For the text-containing cell, return its midpoint in (X, Y) coordinate format. 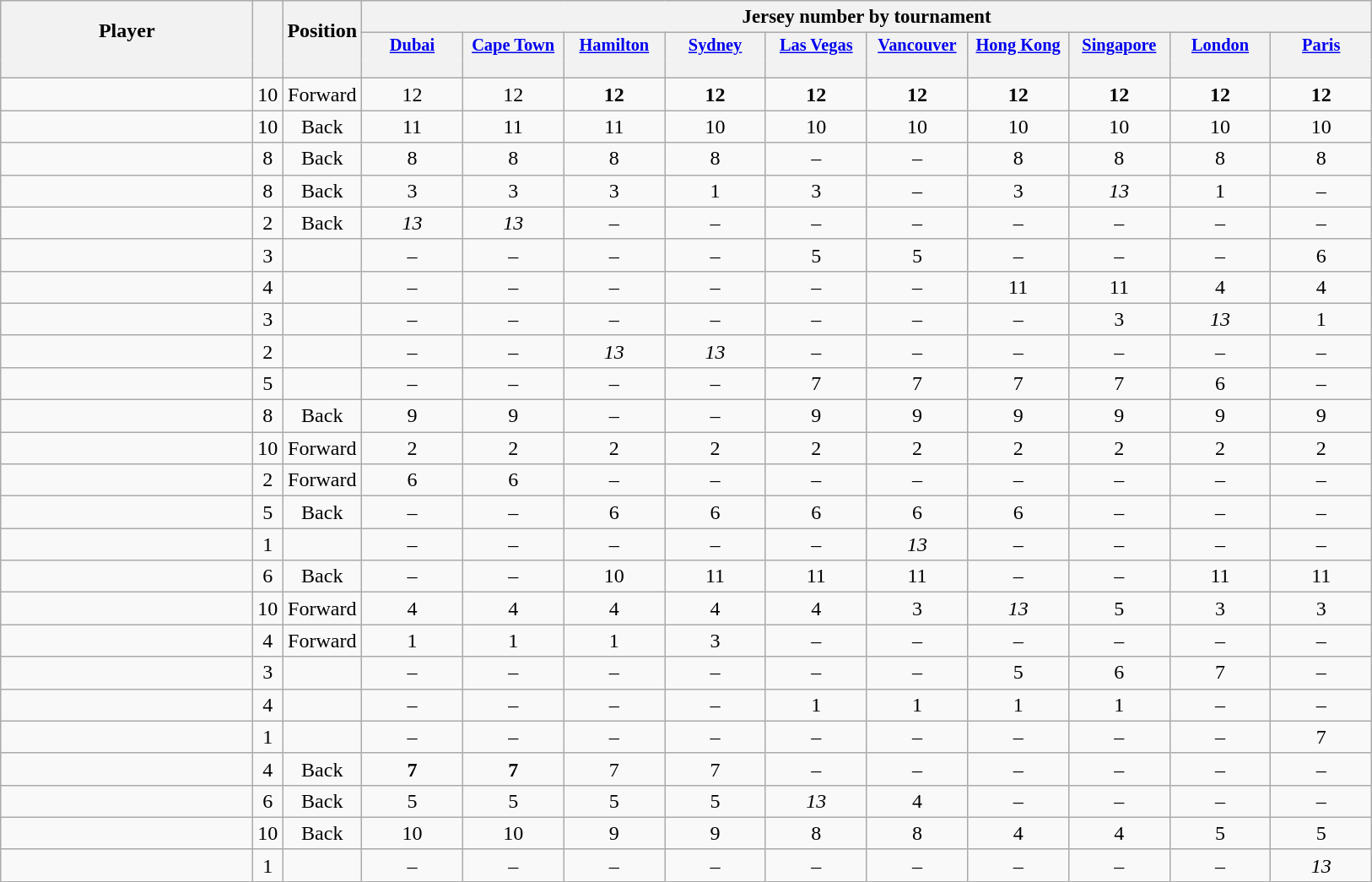
Sydney (716, 46)
Las Vegas (816, 46)
Position (322, 30)
Dubai (413, 46)
Hamilton (614, 46)
Cape Town (513, 46)
London (1220, 46)
Hong Kong (1018, 46)
Vancouver (917, 46)
Singapore (1119, 46)
Jersey number by tournament (867, 17)
Paris (1321, 46)
Player (127, 30)
